Capture the cell that displays the provided text and extract its [X, Y] central coordinate. 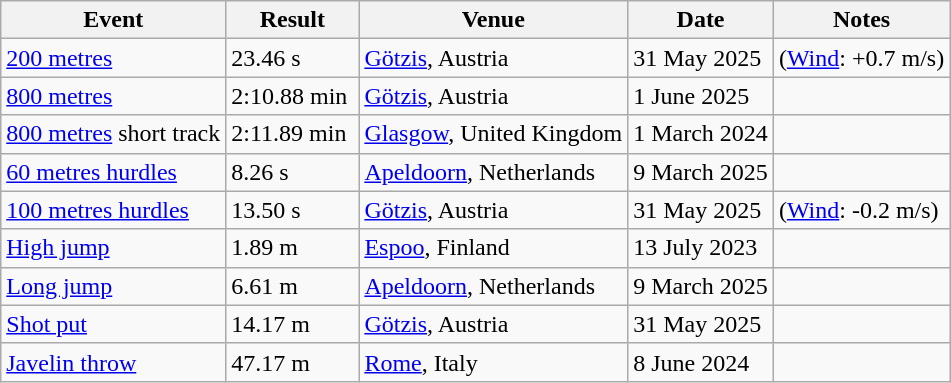
47.17 m [292, 362]
Result [292, 20]
Long jump [114, 286]
800 metres [114, 96]
2:10.88 min [292, 96]
Notes [861, 20]
200 metres [114, 58]
8 June 2024 [701, 362]
60 metres hurdles [114, 172]
Espoo, Finland [494, 248]
23.46 s [292, 58]
14.17 m [292, 324]
(Wind: -0.2 m/s) [861, 210]
1 March 2024 [701, 134]
Javelin throw [114, 362]
Event [114, 20]
1 June 2025 [701, 96]
Shot put [114, 324]
6.61 m [292, 286]
High jump [114, 248]
Date [701, 20]
Venue [494, 20]
8.26 s [292, 172]
Rome, Italy [494, 362]
Glasgow, United Kingdom [494, 134]
13 July 2023 [701, 248]
13.50 s [292, 210]
100 metres hurdles [114, 210]
800 metres short track [114, 134]
2:11.89 min [292, 134]
(Wind: +0.7 m/s) [861, 58]
1.89 m [292, 248]
